From the cell containing the given text, extract its center point as (x, y) coordinate. 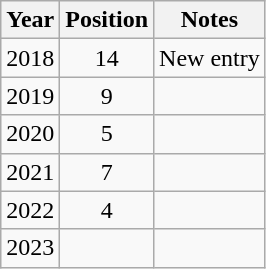
4 (107, 210)
New entry (210, 58)
Position (107, 20)
5 (107, 134)
2022 (30, 210)
2019 (30, 96)
7 (107, 172)
2018 (30, 58)
2021 (30, 172)
14 (107, 58)
Year (30, 20)
2023 (30, 248)
2020 (30, 134)
9 (107, 96)
Notes (210, 20)
